Pinpoint the cell where the given text exists, returning its (x, y) midpoint coordinate. 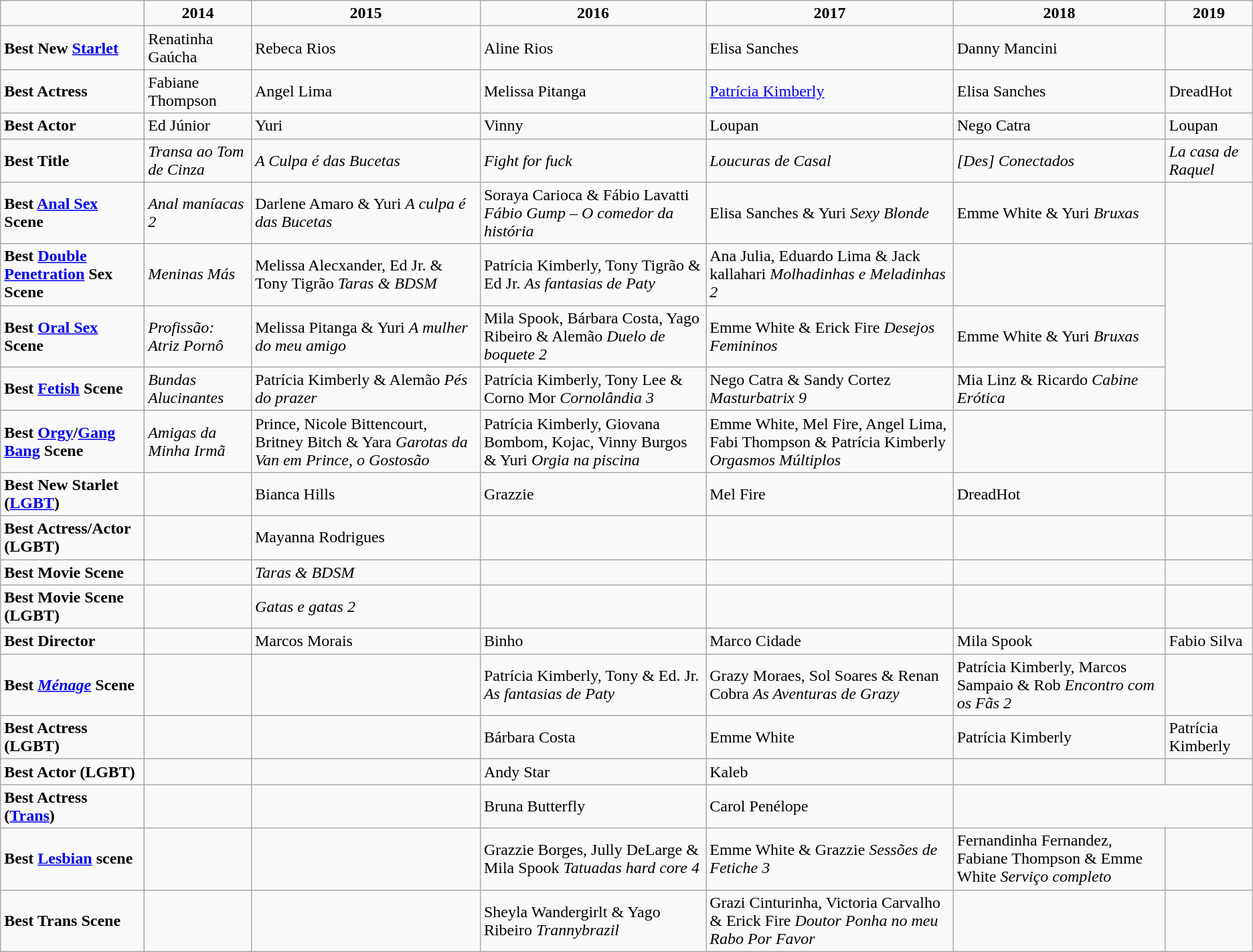
2015 (365, 13)
Fabio Silva (1209, 641)
Bruna Butterfly (593, 806)
Patrícia Kimberly & Alemão Pés do prazer (365, 388)
Best Movie Scene (LGBT) (72, 607)
[Des] Conectados (1059, 161)
Fight for fuck (593, 161)
Marco Cidade (830, 641)
Best Anal Sex Scene (72, 213)
Mia Linz & Ricardo Cabine Erótica (1059, 388)
2014 (198, 13)
Bundas Alucinantes (198, 388)
Nego Catra (1059, 126)
Patrícia Kimberly, Marcos Sampaio & Rob Encontro com os Fãs 2 (1059, 685)
Best New Starlet (72, 48)
Gatas e gatas 2 (365, 607)
Mila Spook, Bárbara Costa, Yago Ribeiro & Alemão Duelo de boquete 2 (593, 336)
Darlene Amaro & Yuri A culpa é das Bucetas (365, 213)
Best Double Penetration Sex Scene (72, 274)
Emme White & Erick Fire Desejos Femininos (830, 336)
Patrícia Kimberly, Giovana Bombom, Kojac, Vinny Burgos & Yuri Orgia na piscina (593, 441)
Best Director (72, 641)
Soraya Carioca & Fábio Lavatti Fábio Gump – O comedor da história (593, 213)
Grazzie (593, 494)
Patrícia Kimberly, Tony & Ed. Jr. As fantasias de Paty (593, 685)
Ana Julia, Eduardo Lima & Jack kallahari Molhadinhas e Meladinhas 2 (830, 274)
Taras & BDSM (365, 572)
Melissa Pitanga & Yuri A mulher do meu amigo (365, 336)
La casa de Raquel (1209, 161)
Patrícia Kimberly, Tony Tigrão & Ed Jr. As fantasias de Paty (593, 274)
Sheyla Wandergirlt & Yago Ribeiro Trannybrazil (593, 921)
Mel Fire (830, 494)
Ed Júnior (198, 126)
Carol Penélope (830, 806)
Best Actor (LGBT) (72, 772)
Best Trans Scene (72, 921)
Best Orgy/Gang Bang Scene (72, 441)
Mila Spook (1059, 641)
Nego Catra & Sandy Cortez Masturbatrix 9 (830, 388)
Profissão: Atriz Pornô (198, 336)
Danny Mancini (1059, 48)
Best Actress (Trans) (72, 806)
Fernandinha Fernandez, Fabiane Thompson & Emme White Serviço completo (1059, 859)
Kaleb (830, 772)
Meninas Más (198, 274)
Anal maníacas 2 (198, 213)
2018 (1059, 13)
Renatinha Gaúcha (198, 48)
Bianca Hills (365, 494)
Best Actor (72, 126)
Patrícia Kimberly, Tony Lee & Corno Mor Cornolândia 3 (593, 388)
Emme White (830, 738)
Grazi Cinturinha, Victoria Carvalho & Erick Fire Doutor Ponha no meu Rabo Por Favor (830, 921)
Prince, Nicole Bittencourt, Britney Bitch & Yara Garotas da Van em Prince, o Gostosão (365, 441)
2016 (593, 13)
Best Actress (72, 91)
Best Title (72, 161)
Binho (593, 641)
Amigas da Minha Irmã (198, 441)
Best Movie Scene (72, 572)
Aline Rios (593, 48)
2019 (1209, 13)
Vinny (593, 126)
Grazzie Borges, Jully DeLarge & Mila Spook Tatuadas hard core 4 (593, 859)
Andy Star (593, 772)
Marcos Morais (365, 641)
Loucuras de Casal (830, 161)
Best Actress/Actor (LGBT) (72, 537)
2017 (830, 13)
Melissa Pitanga (593, 91)
Best Actress (LGBT) (72, 738)
Emme White & Grazzie Sessões de Fetiche 3 (830, 859)
Best Ménage Scene (72, 685)
Angel Lima (365, 91)
Mayanna Rodrigues (365, 537)
Transa ao Tom de Cinza (198, 161)
Elisa Sanches & Yuri Sexy Blonde (830, 213)
Best Oral Sex Scene (72, 336)
Rebeca Rios (365, 48)
Emme White, Mel Fire, Angel Lima, Fabi Thompson & Patrícia Kimberly Orgasmos Múltiplos (830, 441)
A Culpa é das Bucetas (365, 161)
Grazy Moraes, Sol Soares & Renan Cobra As Aventuras de Grazy (830, 685)
Yuri (365, 126)
Best Lesbian scene (72, 859)
Best Fetish Scene (72, 388)
Fabiane Thompson (198, 91)
Best New Starlet (LGBT) (72, 494)
Melissa Alecxander, Ed Jr. & Tony Tigrão Taras & BDSM (365, 274)
Bárbara Costa (593, 738)
